Scan for the cell matching the given text and deliver its [x, y] coordinate at center. 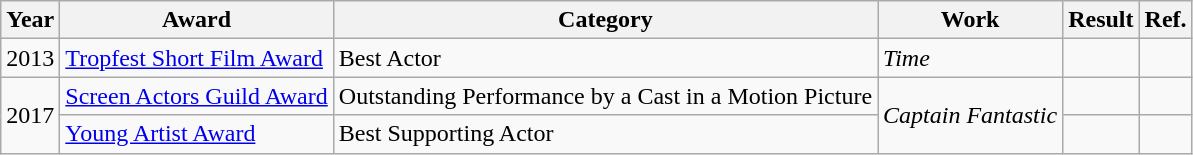
Year [30, 20]
Ref. [1166, 20]
Best Supporting Actor [605, 134]
Category [605, 20]
2017 [30, 115]
Outstanding Performance by a Cast in a Motion Picture [605, 96]
Captain Fantastic [970, 115]
Result [1101, 20]
2013 [30, 58]
Young Artist Award [196, 134]
Work [970, 20]
Time [970, 58]
Screen Actors Guild Award [196, 96]
Award [196, 20]
Best Actor [605, 58]
Tropfest Short Film Award [196, 58]
